Extract the [x, y] coordinate from the center of the cell holding the provided text.  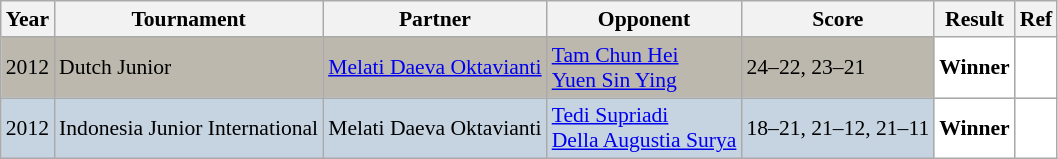
Tam Chun Hei Yuen Sin Ying [644, 68]
Score [838, 19]
Dutch Junior [188, 68]
Tedi Supriadi Della Augustia Surya [644, 128]
Indonesia Junior International [188, 128]
Opponent [644, 19]
Year [28, 19]
24–22, 23–21 [838, 68]
18–21, 21–12, 21–11 [838, 128]
Result [974, 19]
Partner [435, 19]
Tournament [188, 19]
Ref [1036, 19]
